Extract the (X, Y) coordinate from the center of the cell holding the provided text.  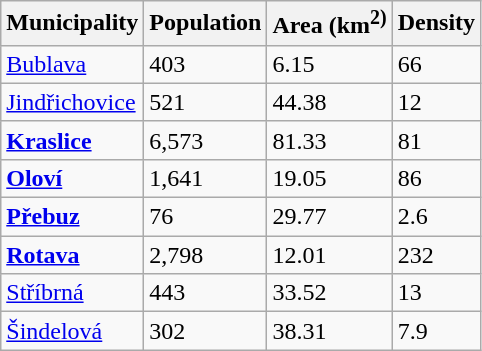
Rotava (72, 255)
86 (436, 178)
Density (436, 24)
403 (206, 64)
12.01 (330, 255)
302 (206, 331)
6,573 (206, 140)
12 (436, 102)
Přebuz (72, 217)
81.33 (330, 140)
Šindelová (72, 331)
19.05 (330, 178)
76 (206, 217)
232 (436, 255)
29.77 (330, 217)
44.38 (330, 102)
81 (436, 140)
2,798 (206, 255)
Area (km2) (330, 24)
Oloví (72, 178)
Bublava (72, 64)
521 (206, 102)
66 (436, 64)
Stříbrná (72, 293)
38.31 (330, 331)
443 (206, 293)
Municipality (72, 24)
7.9 (436, 331)
33.52 (330, 293)
2.6 (436, 217)
13 (436, 293)
1,641 (206, 178)
Kraslice (72, 140)
Population (206, 24)
Jindřichovice (72, 102)
6.15 (330, 64)
